Scan for the cell matching the given text and deliver its (x, y) coordinate at center. 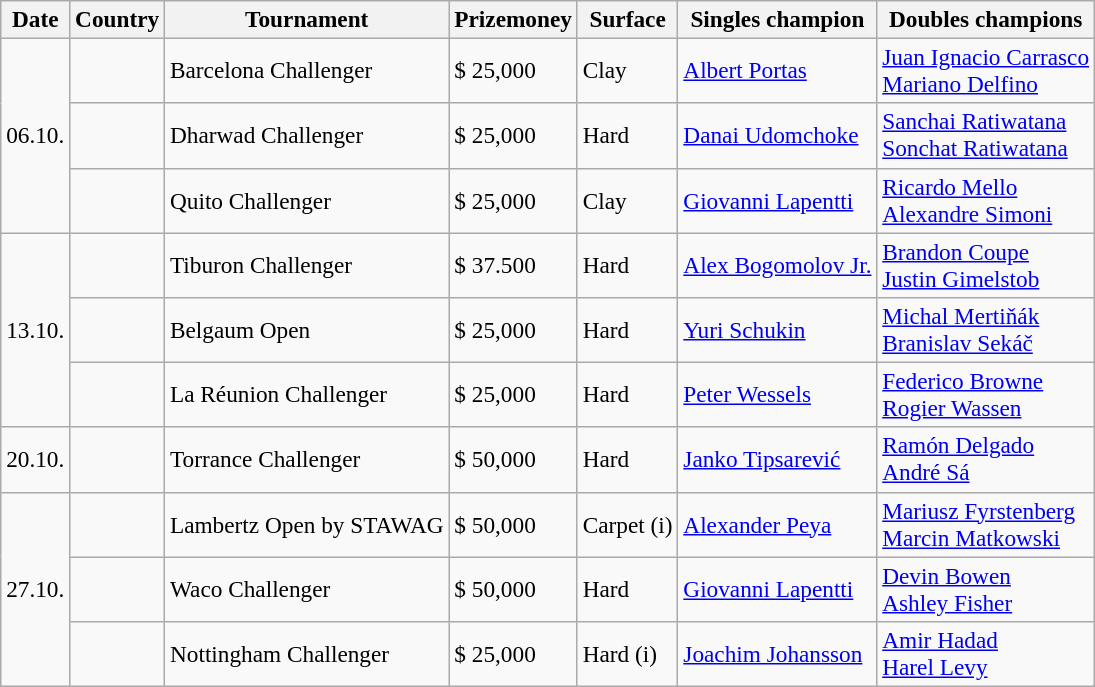
$ 37.500 (513, 264)
Devin Bowen Ashley Fisher (986, 588)
Nottingham Challenger (307, 654)
Lambertz Open by STAWAG (307, 524)
Prizemoney (513, 19)
Amir Hadad Harel Levy (986, 654)
Country (118, 19)
Waco Challenger (307, 588)
Michal Mertiňák Branislav Sekáč (986, 330)
Mariusz Fyrstenberg Marcin Matkowski (986, 524)
Ricardo Mello Alexandre Simoni (986, 200)
Alex Bogomolov Jr. (778, 264)
Date (36, 19)
La Réunion Challenger (307, 394)
Peter Wessels (778, 394)
Quito Challenger (307, 200)
20.10. (36, 460)
Yuri Schukin (778, 330)
Surface (628, 19)
Hard (i) (628, 654)
Janko Tipsarević (778, 460)
Dharwad Challenger (307, 136)
Tournament (307, 19)
Alexander Peya (778, 524)
Doubles champions (986, 19)
27.10. (36, 589)
Torrance Challenger (307, 460)
Albert Portas (778, 70)
Belgaum Open (307, 330)
Carpet (i) (628, 524)
Joachim Johansson (778, 654)
Barcelona Challenger (307, 70)
Brandon Coupe Justin Gimelstob (986, 264)
Sanchai Ratiwatana Sonchat Ratiwatana (986, 136)
13.10. (36, 329)
Federico Browne Rogier Wassen (986, 394)
Juan Ignacio Carrasco Mariano Delfino (986, 70)
Singles champion (778, 19)
Ramón Delgado André Sá (986, 460)
Danai Udomchoke (778, 136)
06.10. (36, 135)
Tiburon Challenger (307, 264)
